Capture the cell that displays the provided text and extract its [X, Y] central coordinate. 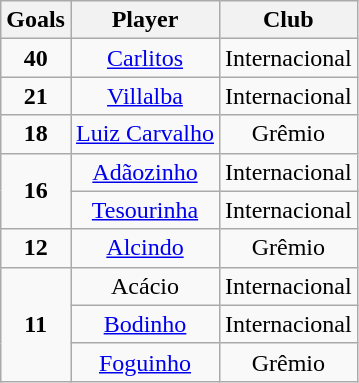
Adãozinho [144, 172]
16 [36, 191]
Bodinho [144, 324]
11 [36, 324]
Player [144, 20]
40 [36, 58]
Club [289, 20]
Carlitos [144, 58]
Luiz Carvalho [144, 134]
Alcindo [144, 248]
Acácio [144, 286]
18 [36, 134]
Tesourinha [144, 210]
Foguinho [144, 362]
12 [36, 248]
Villalba [144, 96]
21 [36, 96]
Goals [36, 20]
